Capture the cell that displays the provided text and extract its [X, Y] central coordinate. 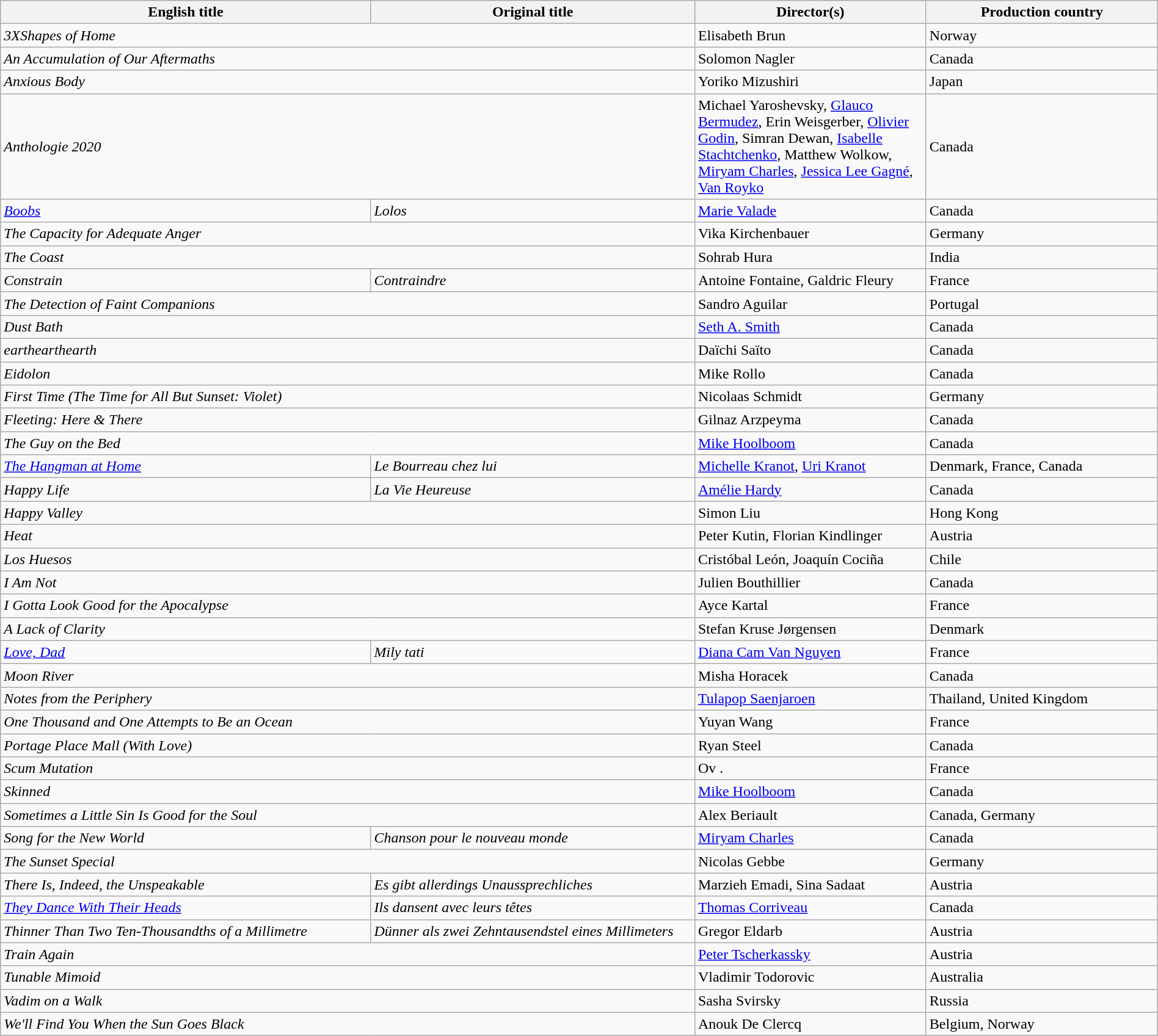
Tunable Mimoid [348, 977]
Belgium, Norway [1042, 1024]
Simon Liu [810, 513]
Sandro Aguilar [810, 303]
I Am Not [348, 582]
Norway [1042, 35]
Michelle Kranot, Uri Kranot [810, 466]
Ayce Kartal [810, 606]
Chile [1042, 559]
Heat [348, 536]
Los Huesos [348, 559]
Constrain [186, 280]
Peter Kutin, Florian Kindlinger [810, 536]
The Sunset Special [348, 861]
Happy Valley [348, 513]
Seth A. Smith [810, 327]
Amélie Hardy [810, 490]
Antoine Fontaine, Galdric Fleury [810, 280]
3XShapes of Home [348, 35]
earthearthearth [348, 350]
Dünner als zwei Zehntausendstel eines Millimeters [533, 931]
First Time (The Time for All But Sunset: Violet) [348, 397]
They Dance With Their Heads [186, 908]
Production country [1042, 12]
Anouk De Clercq [810, 1024]
Thailand, United Kingdom [1042, 698]
Stefan Kruse Jørgensen [810, 629]
Notes from the Periphery [348, 698]
Thomas Corriveau [810, 908]
Yuyan Wang [810, 722]
Mike Rollo [810, 373]
There Is, Indeed, the Unspeakable [186, 885]
Sasha Svirsky [810, 1001]
Nicolas Gebbe [810, 861]
India [1042, 257]
Miryam Charles [810, 838]
Sohrab Hura [810, 257]
I Gotta Look Good for the Apocalypse [348, 606]
Le Bourreau chez lui [533, 466]
Vladimir Todorovic [810, 977]
Tulapop Saenjaroen [810, 698]
Song for the New World [186, 838]
Es gibt allerdings Unaussprechliches [533, 885]
Happy Life [186, 490]
Marzieh Emadi, Sina Sadaat [810, 885]
Lolos [533, 211]
Nicolaas Schmidt [810, 397]
A Lack of Clarity [348, 629]
We'll Find You When the Sun Goes Black [348, 1024]
Peter Tscherkassky [810, 954]
Daïchi Saïto [810, 350]
Anthologie 2020 [348, 147]
Anxious Body [348, 82]
Denmark, France, Canada [1042, 466]
The Capacity for Adequate Anger [348, 234]
The Guy on the Bed [348, 443]
The Hangman at Home [186, 466]
Original title [533, 12]
Solomon Nagler [810, 59]
Portage Place Mall (With Love) [348, 745]
Denmark [1042, 629]
Alex Beriault [810, 815]
Canada, Germany [1042, 815]
Gilnaz Arzpeyma [810, 420]
Eidolon [348, 373]
Australia [1042, 977]
Misha Horacek [810, 675]
Vika Kirchenbauer [810, 234]
Vadim on a Walk [348, 1001]
Russia [1042, 1001]
Fleeting: Here & There [348, 420]
Ils dansent avec leurs têtes [533, 908]
Moon River [348, 675]
Japan [1042, 82]
Boobs [186, 211]
Love, Dad [186, 652]
Yoriko Mizushiri [810, 82]
Chanson pour le nouveau monde [533, 838]
Gregor Eldarb [810, 931]
English title [186, 12]
Ryan Steel [810, 745]
The Detection of Faint Companions [348, 303]
Marie Valade [810, 211]
One Thousand and One Attempts to Be an Ocean [348, 722]
An Accumulation of Our Aftermaths [348, 59]
Ov . [810, 769]
Hong Kong [1042, 513]
Portugal [1042, 303]
Train Again [348, 954]
La Vie Heureuse [533, 490]
Skinned [348, 792]
The Coast [348, 257]
Julien Bouthillier [810, 582]
Thinner Than Two Ten-Thousandths of a Millimetre [186, 931]
Cristóbal León, Joaquín Cociña [810, 559]
Mily tati [533, 652]
Diana Cam Van Nguyen [810, 652]
Contraindre [533, 280]
Dust Bath [348, 327]
Scum Mutation [348, 769]
Sometimes a Little Sin Is Good for the Soul [348, 815]
Elisabeth Brun [810, 35]
Director(s) [810, 12]
